Find where the given text appears and provide that cell's center as [X, Y] coordinate. 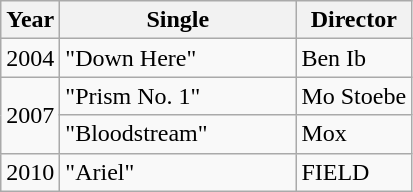
"Prism No. 1" [178, 96]
Mox [354, 134]
Ben Ib [354, 58]
"Ariel" [178, 172]
2007 [30, 115]
"Bloodstream" [178, 134]
Director [354, 20]
Single [178, 20]
Mo Stoebe [354, 96]
Year [30, 20]
FIELD [354, 172]
"Down Here" [178, 58]
2010 [30, 172]
2004 [30, 58]
